Scan for the cell matching the given text and deliver its [X, Y] coordinate at center. 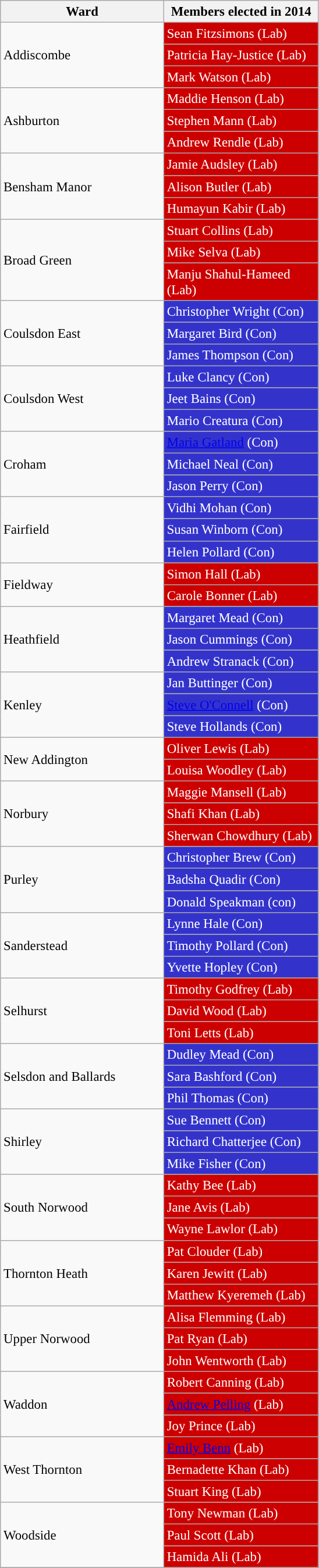
Purley [83, 879]
Mark Watson (Lab) [241, 77]
Broad Green [83, 260]
Margaret Bird (Con) [241, 333]
Jan Buttinger (Con) [241, 683]
Timothy Pollard (Con) [241, 945]
Manju Shahul-Hameed (Lab) [241, 281]
Thornton Heath [83, 1273]
Sherwan Chowdhury (Lab) [241, 836]
Upper Norwood [83, 1338]
John Wentworth (Lab) [241, 1360]
Stuart Collins (Lab) [241, 230]
Lynne Hale (Con) [241, 923]
Norbury [83, 814]
Phil Thomas (Con) [241, 1098]
Maria Gatland (Con) [241, 442]
New Addington [83, 759]
Sara Bashford (Con) [241, 1076]
Sue Bennett (Con) [241, 1120]
Selhurst [83, 1010]
Paul Scott (Lab) [241, 1535]
Jason Perry (Con) [241, 486]
Christopher Wright (Con) [241, 312]
Patricia Hay-Justice (Lab) [241, 55]
Woodside [83, 1535]
Bensham Manor [83, 186]
Addiscombe [83, 56]
Robert Canning (Lab) [241, 1383]
Pat Clouder (Lab) [241, 1251]
Mike Selva (Lab) [241, 252]
James Thompson (Con) [241, 355]
Simon Hall (Lab) [241, 574]
Croham [83, 464]
Jeet Bains (Con) [241, 399]
Steve Hollands (Con) [241, 727]
Kathy Bee (Lab) [241, 1185]
Toni Letts (Lab) [241, 1033]
Karen Jewitt (Lab) [241, 1273]
Luke Clancy (Con) [241, 377]
Ward [83, 12]
Pat Ryan (Lab) [241, 1339]
Helen Pollard (Con) [241, 552]
Bernadette Khan (Lab) [241, 1470]
Maggie Mansell (Lab) [241, 792]
Louisa Woodley (Lab) [241, 770]
West Thornton [83, 1470]
Andrew Pelling (Lab) [241, 1404]
Maddie Henson (Lab) [241, 99]
Sean Fitzsimons (Lab) [241, 34]
Wayne Lawlor (Lab) [241, 1230]
Vidhi Mohan (Con) [241, 508]
Alisa Flemming (Lab) [241, 1317]
South Norwood [83, 1207]
Jane Avis (Lab) [241, 1208]
Sanderstead [83, 945]
Andrew Stranack (Con) [241, 661]
Humayun Kabir (Lab) [241, 208]
Dudley Mead (Con) [241, 1055]
Jason Cummings (Con) [241, 640]
Susan Winborn (Con) [241, 530]
Donald Speakman (con) [241, 902]
Waddon [83, 1405]
Tony Newman (Lab) [241, 1513]
Ashburton [83, 121]
Jamie Audsley (Lab) [241, 165]
Mike Fisher (Con) [241, 1164]
Andrew Rendle (Lab) [241, 142]
Oliver Lewis (Lab) [241, 749]
Mario Creatura (Con) [241, 421]
Carole Bonner (Lab) [241, 595]
Kenley [83, 705]
Coulsdon West [83, 399]
Stephen Mann (Lab) [241, 121]
Badsha Quadir (Con) [241, 880]
Steve O'Connell (Con) [241, 705]
Richard Chatterjee (Con) [241, 1142]
Emily Benn (Lab) [241, 1448]
Heathfield [83, 640]
Timothy Godfrey (Lab) [241, 989]
Alison Butler (Lab) [241, 187]
Margaret Mead (Con) [241, 617]
Joy Prince (Lab) [241, 1426]
Yvette Hopley (Con) [241, 967]
Shafi Khan (Lab) [241, 814]
Shirley [83, 1142]
Matthew Kyeremeh (Lab) [241, 1295]
Coulsdon East [83, 334]
Stuart King (Lab) [241, 1492]
Selsdon and Ballards [83, 1077]
Christopher Brew (Con) [241, 858]
David Wood (Lab) [241, 1011]
Members elected in 2014 [241, 12]
Fieldway [83, 585]
Michael Neal (Con) [241, 465]
Fairfield [83, 530]
